Detect which cell encompasses the target text, then output its [x, y] center coordinate. 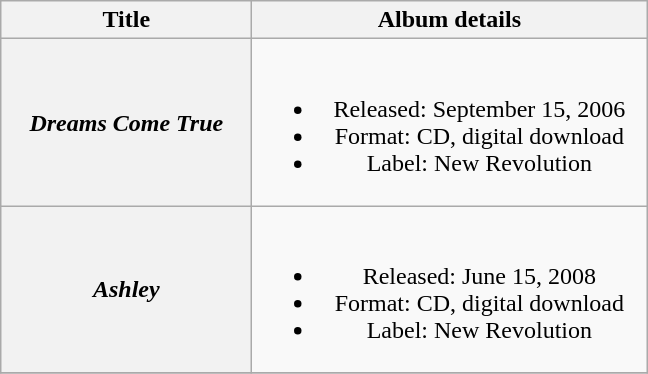
Album details [450, 20]
Released: September 15, 2006Format: CD, digital downloadLabel: New Revolution [450, 122]
Ashley [126, 290]
Title [126, 20]
Released: June 15, 2008Format: CD, digital downloadLabel: New Revolution [450, 290]
Dreams Come True [126, 122]
